Scan for the cell matching the given text and deliver its [x, y] coordinate at center. 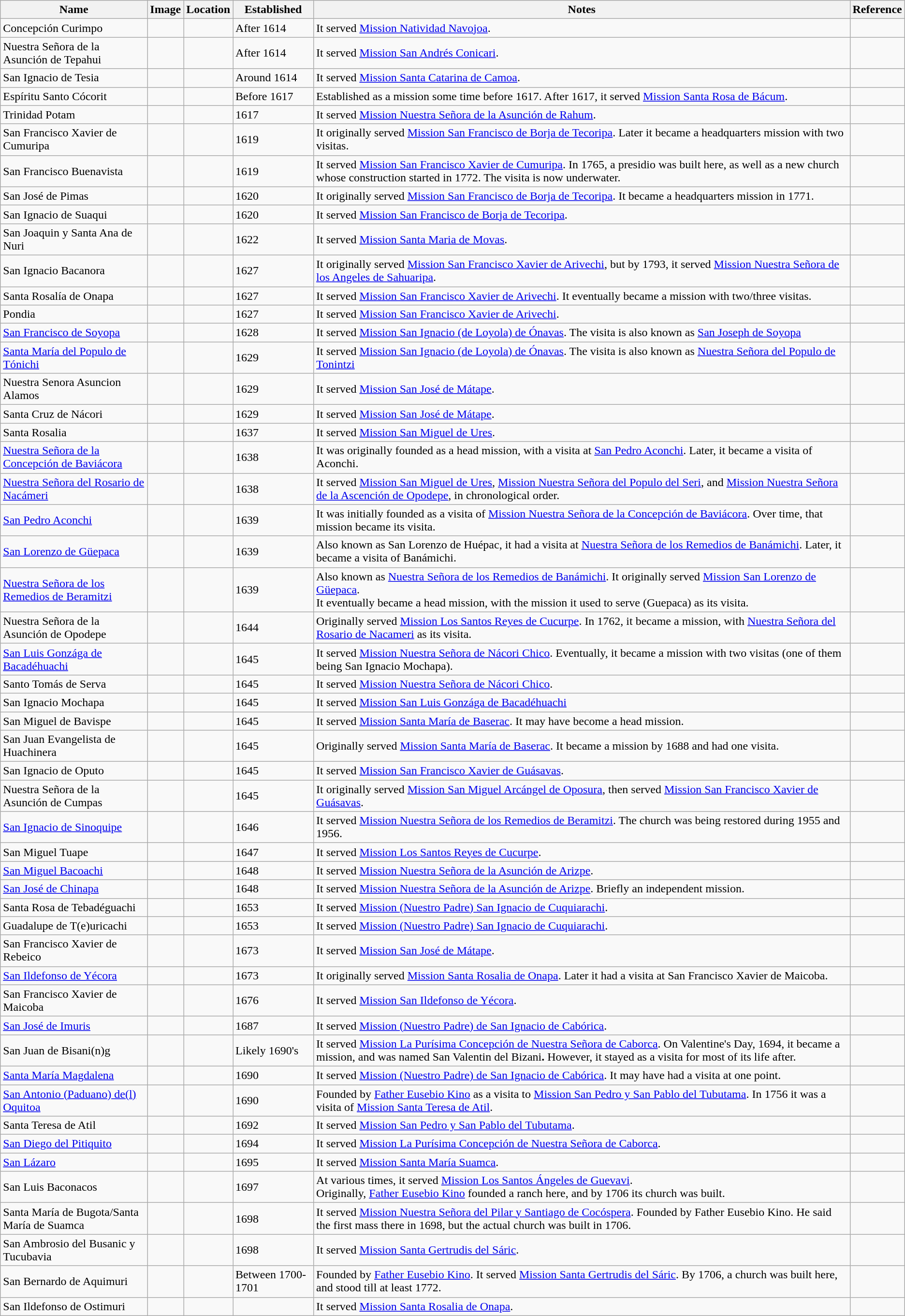
Concepción Curimpo [74, 28]
San Lázaro [74, 1162]
San Ildefonso de Ostimuri [74, 1306]
It served Mission San Pedro y San Pablo del Tubutama. [582, 1125]
San Francisco Xavier de Cumuripa [74, 139]
Guadalupe de T(e)uricachi [74, 926]
It served Mission Santa Catarina de Camoa. [582, 78]
It originally served Mission San Francisco de Borja de Tecoripa. It became a headquarters mission in 1771. [582, 196]
San Francisco Buenavista [74, 171]
It served Mission Nuestra Señora de los Remedios de Beramitzi. The church was being restored during 1955 and 1956. [582, 827]
It served Mission San Andrés Conicari. [582, 53]
Location [208, 10]
San Joaquin y Santa Ana de Nuri [74, 239]
San Francisco Xavier de Maicoba [74, 1000]
1617 [274, 115]
San Juan de Bisani(n)g [74, 1050]
Nuestra Señora de la Asunción de Opodepe [74, 628]
It served Mission (Nuestro Padre) de San Ignacio de Cabórica. [582, 1025]
Nuestra Señora de la Asunción de Tepahui [74, 53]
It served Mission San Francisco Xavier de Guásavas. [582, 771]
It served Mission Nuestra Señora de la Asunción de Arizpe. [582, 871]
Santa Teresa de Atil [74, 1125]
1694 [274, 1144]
It served Mission Nuestra Señora de la Asunción de Rahum. [582, 115]
Likely 1690's [274, 1050]
1695 [274, 1162]
1697 [274, 1187]
Before 1617 [274, 96]
San Miguel Bacoachi [74, 871]
Established as a mission some time before 1617. After 1617, it served Mission Santa Rosa de Bácum. [582, 96]
Pondia [74, 314]
San Ignacio de Tesia [74, 78]
It served Mission Nuestra Señora de la Asunción de Arizpe. Briefly an independent mission. [582, 889]
It originally served Mission San Miguel Arcángel de Oposura, then served Mission San Francisco Xavier de Guásavas. [582, 796]
Around 1614 [274, 78]
1647 [274, 852]
San José de Imuris [74, 1025]
Originally served Mission Santa María de Baserac. It became a mission by 1688 and had one visita. [582, 746]
It was initially founded as a visita of Mission Nuestra Señora de la Concepción de Baviácora. Over time, that mission became its visita. [582, 520]
San Ambrosio del Busanic y Tucubavia [74, 1250]
It served Mission La Purísima Concepción de Nuestra Señora de Caborca. [582, 1144]
San Ignacio Mochapa [74, 702]
Notes [582, 10]
It served Mission Santa Maria de Movas. [582, 239]
San Luis Gonzága de Bacadéhuachi [74, 659]
1687 [274, 1025]
1628 [274, 333]
San José de Pimas [74, 196]
1637 [274, 432]
It served Mission (Nuestro Padre) de San Ignacio de Cabórica. It may have had a visita at one point. [582, 1075]
San Ignacio de Suaqui [74, 214]
Nuestra Señora de la Concepción de Baviácora [74, 458]
1692 [274, 1125]
San Ildefonso de Yécora [74, 976]
It served Mission Santa María de Baserac. It may have become a head mission. [582, 721]
Founded by Father Eusebio Kino. It served Mission Santa Gertrudis del Sáric. By 1706, a church was built here, and stood till at least 1772. [582, 1282]
Image [165, 10]
Santa Rosalia [74, 432]
Originally served Mission Los Santos Reyes de Cucurpe. In 1762, it became a mission, with Nuestra Señora del Rosario de Nacameri as its visita. [582, 628]
San Francisco de Soyopa [74, 333]
Espíritu Santo Cócorit [74, 96]
It served Mission Nuestra Señora de Nácori Chico. Eventually, it became a mission with two visitas (one of them being San Ignacio Mochapa). [582, 659]
San Ignacio de Oputo [74, 771]
San Bernardo de Aquimuri [74, 1282]
It served Mission San Ignacio (de Loyola) de Ónavas. The visita is also known as San Joseph de Soyopa [582, 333]
Santa Rosalía de Onapa [74, 296]
It served Mission Nuestra Señora de Nácori Chico. [582, 684]
Santa María Magdalena [74, 1075]
Nuestra Señora del Rosario de Nacámeri [74, 488]
Also known as San Lorenzo de Huépac, it had a visita at Nuestra Señora de los Remedios de Banámichi. Later, it became a visita of Banámichi. [582, 551]
It was originally founded as a head mission, with a visita at San Pedro Aconchi. Later, it became a visita of Aconchi. [582, 458]
It originally served Mission Santa Rosalia de Onapa. Later it had a visita at San Francisco Xavier de Maicoba. [582, 976]
Santa Rosa de Tebadéguachi [74, 907]
Santa María del Populo de Tónichi [74, 358]
San Francisco Xavier de Rebeico [74, 951]
1676 [274, 1000]
San Pedro Aconchi [74, 520]
It originally served Mission San Francisco de Borja de Tecoripa. Later it became a headquarters mission with two visitas. [582, 139]
It served Mission Los Santos Reyes de Cucurpe. [582, 852]
It served Mission Santa Rosalia de Onapa. [582, 1306]
Reference [877, 10]
It served Mission San Ildefonso de Yécora. [582, 1000]
Nuestra Señora de la Asunción de Cumpas [74, 796]
San Miguel Tuape [74, 852]
Name [74, 10]
San Lorenzo de Güepaca [74, 551]
1644 [274, 628]
1646 [274, 827]
It served Mission San Francisco Xavier de Arivechi. It eventually became a mission with two/three visitas. [582, 296]
Nuestra Senora Asuncion Alamos [74, 389]
It originally served Mission San Francisco Xavier de Arivechi, but by 1793, it served Mission Nuestra Señora de los Angeles de Sahuaripa. [582, 271]
It served Mission San Francisco de Borja de Tecoripa. [582, 214]
It served Mission San Francisco Xavier de Arivechi. [582, 314]
It served Mission San Ignacio (de Loyola) de Ónavas. The visita is also known as Nuestra Señora del Populo de Tonintzi [582, 358]
Between 1700-1701 [274, 1282]
San Ignacio Bacanora [74, 271]
San Ignacio de Sinoquipe [74, 827]
San Luis Baconacos [74, 1187]
It served Mission Natividad Navojoa. [582, 28]
Santa María de Bugota/Santa María de Suamca [74, 1219]
Santo Tomás de Serva [74, 684]
San Juan Evangelista de Huachinera [74, 746]
It served Mission Santa María Suamca. [582, 1162]
Trinidad Potam [74, 115]
San José de Chinapa [74, 889]
Founded by Father Eusebio Kino as a visita to Mission San Pedro y San Pablo del Tubutama. In 1756 it was a visita of Mission Santa Teresa de Atil. [582, 1100]
It served Mission San Luis Gonzága de Bacadéhuachi [582, 702]
It served Mission San Miguel de Ures. [582, 432]
San Miguel de Bavispe [74, 721]
Santa Cruz de Nácori [74, 414]
1622 [274, 239]
Nuestra Señora de los Remedios de Beramitzi [74, 590]
It served Mission Santa Gertrudis del Sáric. [582, 1250]
San Antonio (Paduano) de(l) Oquitoa [74, 1100]
San Diego del Pitiquito [74, 1144]
Established [274, 10]
